Locate the cell with the specified text and output its (x, y) center coordinate. 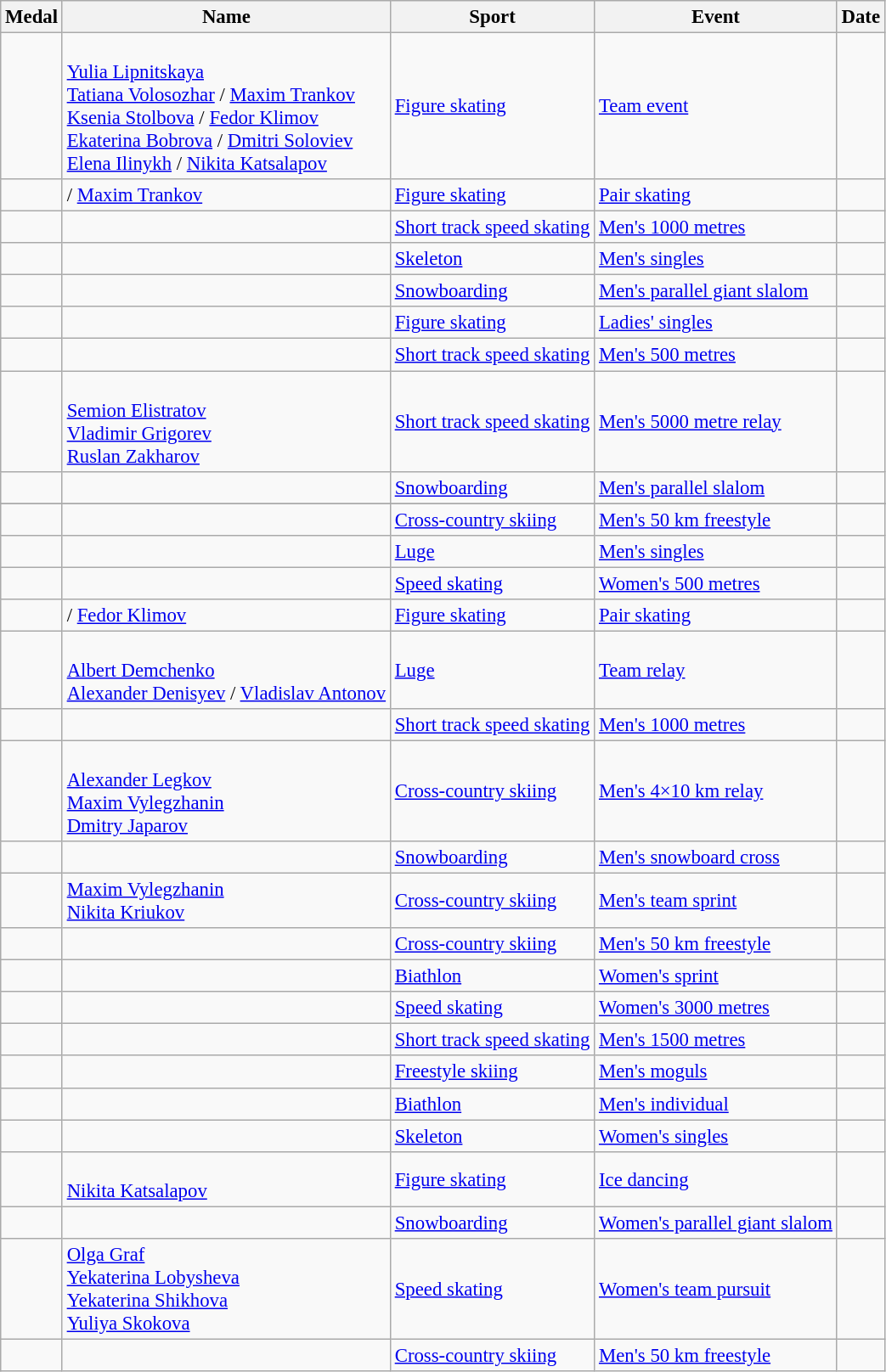
Sport (492, 17)
Ladies' singles (716, 323)
Men's parallel giant slalom (716, 291)
Ice dancing (716, 1178)
Men's snowboard cross (716, 857)
Women's singles (716, 1136)
Medal (32, 17)
Women's 3000 metres (716, 1008)
Men's parallel slalom (716, 487)
Women's sprint (716, 976)
Women's 500 metres (716, 583)
Nikita Katsalapov (226, 1178)
Freestyle skiing (492, 1072)
/ Maxim Trankov (226, 195)
Albert DemchenkoAlexander Denisyev / Vladislav Antonov (226, 670)
Women's parallel giant slalom (716, 1223)
Men's 4×10 km relay (716, 791)
Event (716, 17)
Women's team pursuit (716, 1289)
Men's moguls (716, 1072)
Men's team sprint (716, 902)
Date (861, 17)
Maxim VylegzhaninNikita Kriukov (226, 902)
Alexander LegkovMaxim VylegzhaninDmitry Japarov (226, 791)
Olga GrafYekaterina LobyshevaYekaterina ShikhovaYuliya Skokova (226, 1289)
Men's 5000 metre relay (716, 421)
Semion ElistratovVladimir GrigorevRuslan Zakharov (226, 421)
Team relay (716, 670)
Men's 1500 metres (716, 1040)
/ Fedor Klimov (226, 616)
Men's 500 metres (716, 355)
Name (226, 17)
Team event (716, 107)
Men's individual (716, 1104)
